Scan for the cell matching the given text and deliver its (X, Y) coordinate at center. 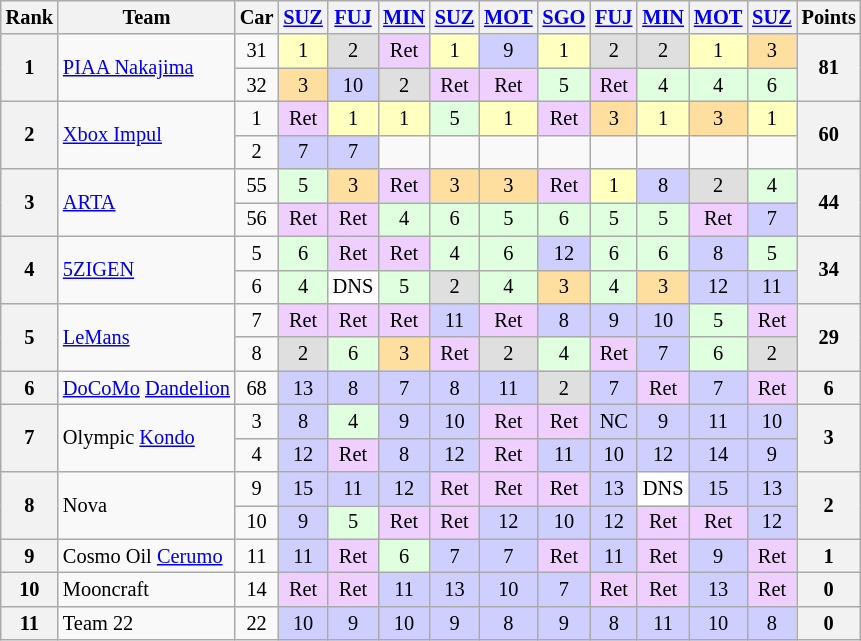
LeMans (146, 336)
29 (829, 336)
22 (257, 623)
NC (614, 421)
56 (257, 219)
34 (829, 270)
Xbox Impul (146, 134)
PIAA Nakajima (146, 68)
Team 22 (146, 623)
Cosmo Oil Cerumo (146, 556)
5ZIGEN (146, 270)
44 (829, 202)
DoCoMo Dandelion (146, 388)
55 (257, 186)
60 (829, 134)
81 (829, 68)
Points (829, 17)
Mooncraft (146, 589)
Car (257, 17)
ARTA (146, 202)
Team (146, 17)
Olympic Kondo (146, 438)
68 (257, 388)
Rank (30, 17)
31 (257, 51)
SGO (564, 17)
32 (257, 85)
Nova (146, 506)
